Search for the cell housing the specified text and yield its (X, Y) center coordinate. 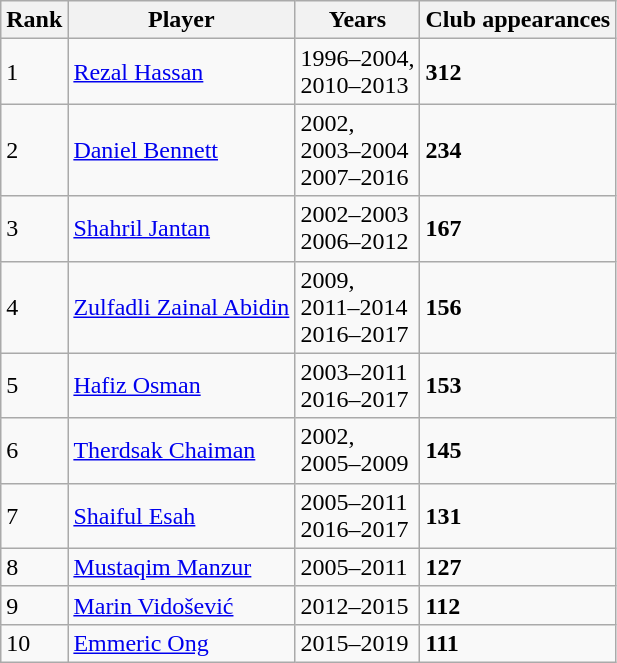
2015–2019 (358, 643)
9 (34, 605)
Shahril Jantan (182, 228)
2003–20112016–2017 (358, 386)
112 (518, 605)
7 (34, 516)
2012–2015 (358, 605)
131 (518, 516)
Marin Vidošević (182, 605)
2002–20032006–2012 (358, 228)
153 (518, 386)
2002,2005–2009 (358, 450)
1 (34, 72)
Mustaqim Manzur (182, 567)
Emmeric Ong (182, 643)
2009,2011–20142016–2017 (358, 307)
Years (358, 20)
145 (518, 450)
6 (34, 450)
Rezal Hassan (182, 72)
167 (518, 228)
2002,2003–20042007–2016 (358, 150)
Hafiz Osman (182, 386)
2005–20112016–2017 (358, 516)
2005–2011 (358, 567)
Shaiful Esah (182, 516)
Daniel Bennett (182, 150)
3 (34, 228)
Therdsak Chaiman (182, 450)
Player (182, 20)
156 (518, 307)
1996–2004,2010–2013 (358, 72)
8 (34, 567)
Club appearances (518, 20)
234 (518, 150)
127 (518, 567)
4 (34, 307)
Zulfadli Zainal Abidin (182, 307)
312 (518, 72)
5 (34, 386)
10 (34, 643)
Rank (34, 20)
2 (34, 150)
111 (518, 643)
